Output the (X, Y) coordinate of the center of the cell containing the given text.  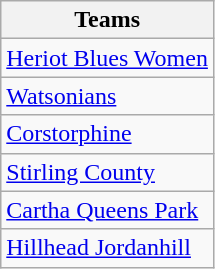
Watsonians (108, 96)
Teams (108, 20)
Hillhead Jordanhill (108, 248)
Heriot Blues Women (108, 58)
Cartha Queens Park (108, 210)
Corstorphine (108, 134)
Stirling County (108, 172)
